Capture the cell that displays the provided text and extract its (X, Y) central coordinate. 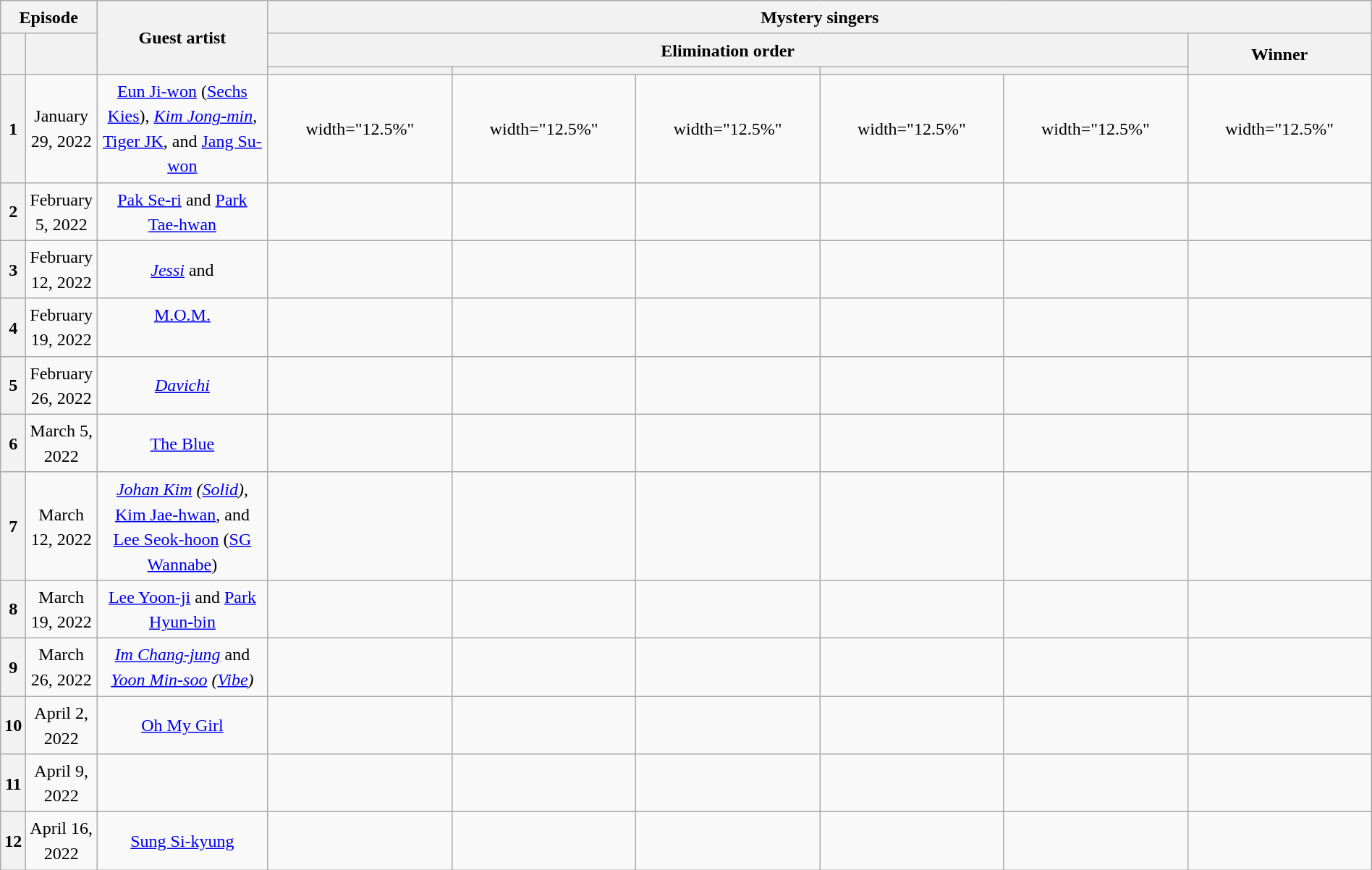
Episode (49, 17)
March 5, 2022 (62, 443)
February 19, 2022 (62, 327)
February 12, 2022 (62, 269)
8 (13, 609)
Oh My Girl (182, 725)
Pak Se-ri and Park Tae-hwan (182, 211)
7 (13, 525)
Johan Kim (Solid), Kim Jae-hwan, and Lee Seok-hoon (SG Wannabe) (182, 525)
3 (13, 269)
9 (13, 667)
6 (13, 443)
Guest artist (182, 38)
January 29, 2022 (62, 129)
12 (13, 841)
Lee Yoon-ji and Park Hyun-bin (182, 609)
February 26, 2022 (62, 385)
Winner (1279, 54)
Eun Ji-won (Sechs Kies), Kim Jong-min, Tiger JK, and Jang Su-won (182, 129)
10 (13, 725)
2 (13, 211)
March 19, 2022 (62, 609)
March 26, 2022 (62, 667)
April 2, 2022 (62, 725)
February 5, 2022 (62, 211)
1 (13, 129)
11 (13, 783)
Im Chang-jung and Yoon Min-soo (Vibe) (182, 667)
Sung Si-kyung (182, 841)
5 (13, 385)
M.O.M. (182, 327)
April 16, 2022 (62, 841)
Davichi (182, 385)
4 (13, 327)
The Blue (182, 443)
April 9, 2022 (62, 783)
March 12, 2022 (62, 525)
Mystery singers (819, 17)
Elimination order (728, 50)
Jessi and (182, 269)
